Provide the [x, y] coordinate of the cell's center where the given text is located.  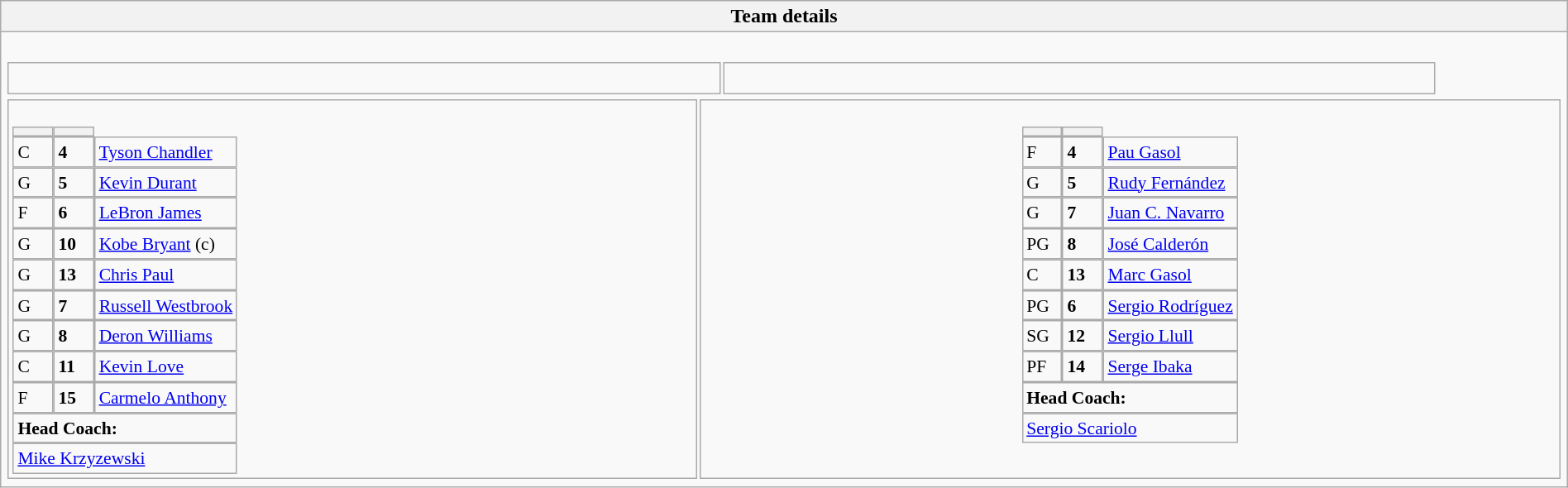
Pau Gasol [1171, 152]
Tyson Chandler [165, 152]
10 [74, 243]
11 [74, 367]
Kobe Bryant (c) [165, 243]
Kevin Love [165, 367]
Marc Gasol [1171, 275]
15 [74, 397]
Sergio Scariolo [1130, 428]
Mike Krzyzewski [126, 458]
Carmelo Anthony [165, 397]
Sergio Llull [1171, 336]
Deron Williams [165, 336]
PF [1042, 367]
14 [1083, 367]
Chris Paul [165, 275]
Serge Ibaka [1171, 367]
LeBron James [165, 213]
SG [1042, 336]
12 [1083, 336]
Rudy Fernández [1171, 182]
Russell Westbrook [165, 304]
Sergio Rodríguez [1171, 304]
Team details [784, 17]
Juan C. Navarro [1171, 213]
Kevin Durant [165, 182]
José Calderón [1171, 243]
